Locate the cell with the specified text and output its [X, Y] center coordinate. 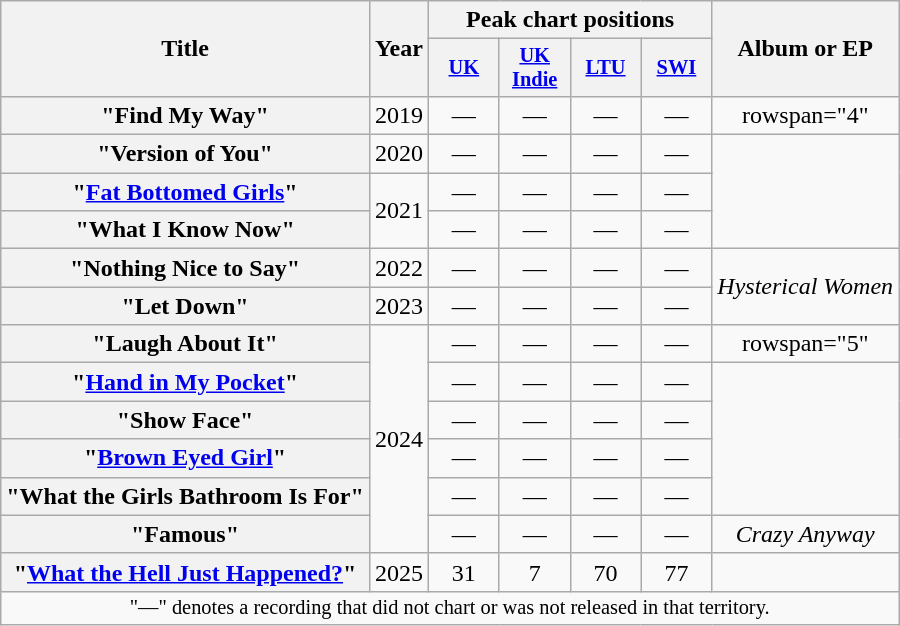
"Hand in My Pocket" [186, 382]
Crazy Anyway [806, 534]
"Brown Eyed Girl" [186, 458]
"Nothing Nice to Say" [186, 268]
UKIndie [534, 68]
"Version of You" [186, 154]
"—" denotes a recording that did not chart or was not released in that territory. [450, 608]
2022 [398, 268]
UK [464, 68]
2021 [398, 211]
31 [464, 572]
"What I Know Now" [186, 230]
Title [186, 49]
"What the Hell Just Happened?" [186, 572]
"Let Down" [186, 306]
rowspan="4" [806, 115]
"What the Girls Bathroom Is For" [186, 496]
Year [398, 49]
7 [534, 572]
2023 [398, 306]
SWI [676, 68]
"Laugh About It" [186, 344]
2025 [398, 572]
2019 [398, 115]
2020 [398, 154]
77 [676, 572]
70 [606, 572]
LTU [606, 68]
"Famous" [186, 534]
Album or EP [806, 49]
rowspan="5" [806, 344]
2024 [398, 439]
Peak chart positions [570, 20]
"Find My Way" [186, 115]
"Show Face" [186, 420]
"Fat Bottomed Girls" [186, 192]
Hysterical Women [806, 287]
